Return the (X, Y) coordinate for the center point of the cell that contains the specified text.  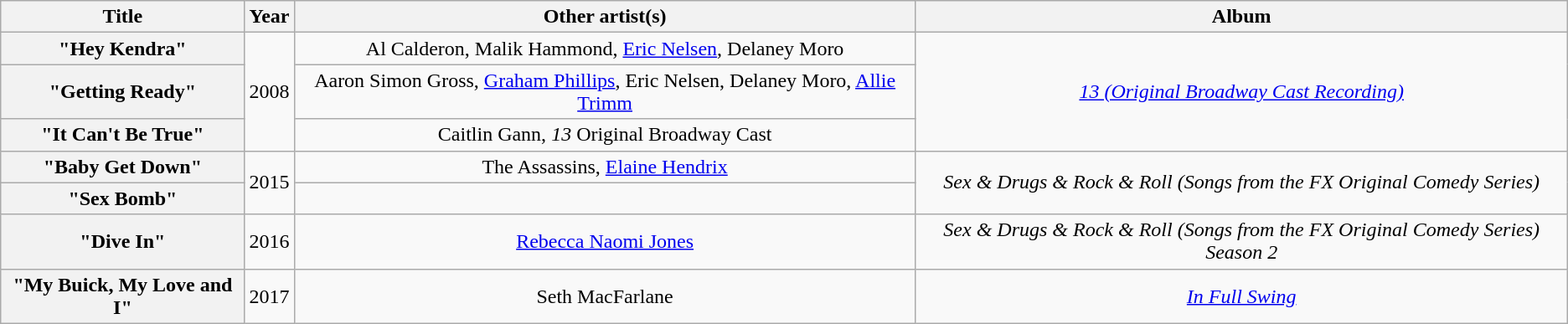
Album (1241, 17)
Year (270, 17)
Seth MacFarlane (605, 296)
"Baby Get Down" (122, 167)
"Hey Kendra" (122, 49)
Aaron Simon Gross, Graham Phillips, Eric Nelsen, Delaney Moro, Allie Trimm (605, 92)
Rebecca Naomi Jones (605, 241)
2016 (270, 241)
In Full Swing (1241, 296)
"Dive In" (122, 241)
2015 (270, 183)
The Assassins, Elaine Hendrix (605, 167)
"Sex Bomb" (122, 198)
"It Can't Be True" (122, 135)
13 (Original Broadway Cast Recording) (1241, 92)
Caitlin Gann, 13 Original Broadway Cast (605, 135)
"My Buick, My Love and I" (122, 296)
2017 (270, 296)
Sex & Drugs & Rock & Roll (Songs from the FX Original Comedy Series) Season 2 (1241, 241)
Other artist(s) (605, 17)
"Getting Ready" (122, 92)
Al Calderon, Malik Hammond, Eric Nelsen, Delaney Moro (605, 49)
2008 (270, 92)
Title (122, 17)
Sex & Drugs & Rock & Roll (Songs from the FX Original Comedy Series) (1241, 183)
